Search for the cell housing the specified text and yield its [x, y] center coordinate. 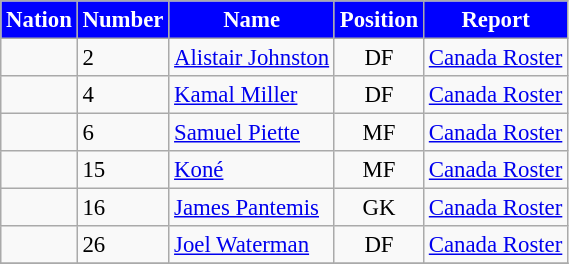
4 [123, 95]
Kamal Miller [252, 95]
26 [123, 245]
GK [378, 208]
Alistair Johnston [252, 58]
Koné [252, 170]
Number [123, 20]
2 [123, 58]
6 [123, 133]
Position [378, 20]
Nation [39, 20]
James Pantemis [252, 208]
Samuel Piette [252, 133]
Joel Waterman [252, 245]
Name [252, 20]
16 [123, 208]
Report [496, 20]
15 [123, 170]
